Scan for the cell matching the given text and deliver its [x, y] coordinate at center. 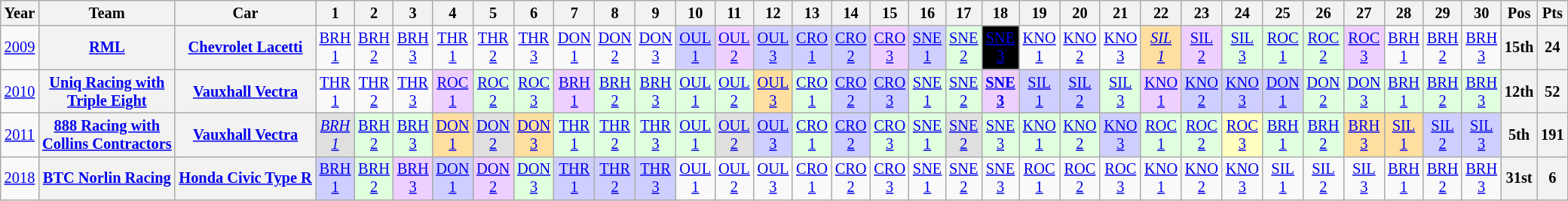
Chevrolet Lacetti [245, 48]
2009 [20, 48]
21 [1120, 13]
Team [107, 13]
26 [1324, 13]
3 [413, 13]
31st [1519, 178]
7 [574, 13]
15 [890, 13]
5 [493, 13]
15th [1519, 48]
12th [1519, 91]
13 [812, 13]
10 [695, 13]
25 [1283, 13]
2018 [20, 178]
23 [1202, 13]
Year [20, 13]
888 Racing withCollins Contractors [107, 135]
Honda Civic Type R [245, 178]
2010 [20, 91]
Pts [1552, 13]
Pos [1519, 13]
22 [1161, 13]
2 [374, 13]
18 [1000, 13]
12 [773, 13]
5th [1519, 135]
4 [452, 13]
Uniq Racing withTriple Eight [107, 91]
30 [1481, 13]
52 [1552, 91]
27 [1364, 13]
11 [734, 13]
1 [335, 13]
RML [107, 48]
9 [656, 13]
BTC Norlin Racing [107, 178]
29 [1443, 13]
8 [615, 13]
20 [1080, 13]
28 [1404, 13]
14 [851, 13]
191 [1552, 135]
16 [927, 13]
19 [1040, 13]
17 [963, 13]
2011 [20, 135]
Car [245, 13]
